Return the [X, Y] coordinate for the center point of the cell that contains the specified text.  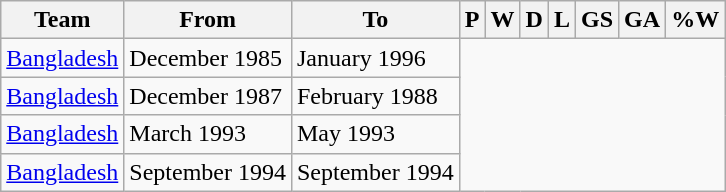
January 1996 [375, 58]
GS [596, 20]
From [208, 20]
May 1993 [375, 134]
To [375, 20]
GA [642, 20]
W [502, 20]
March 1993 [208, 134]
February 1988 [375, 96]
December 1985 [208, 58]
%W [696, 20]
P [472, 20]
December 1987 [208, 96]
D [534, 20]
Team [62, 20]
L [562, 20]
